Detect which cell encompasses the target text, then output its (x, y) center coordinate. 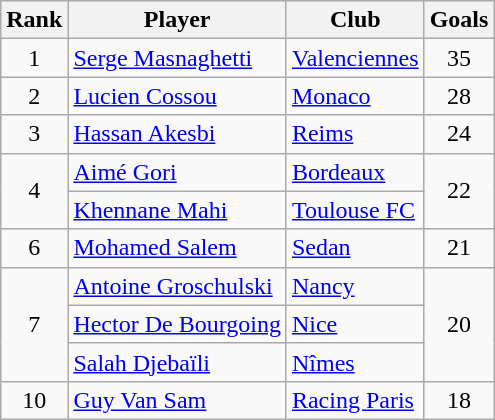
Rank (34, 20)
Hassan Akesbi (178, 134)
24 (459, 134)
Hector De Bourgoing (178, 324)
Mohamed Salem (178, 248)
4 (34, 191)
Nîmes (355, 362)
10 (34, 400)
Nice (355, 324)
Sedan (355, 248)
Reims (355, 134)
Club (355, 20)
Valenciennes (355, 58)
1 (34, 58)
28 (459, 96)
Lucien Cossou (178, 96)
21 (459, 248)
Khennane Mahi (178, 210)
22 (459, 191)
Player (178, 20)
Guy Van Sam (178, 400)
2 (34, 96)
Bordeaux (355, 172)
Racing Paris (355, 400)
18 (459, 400)
Toulouse FC (355, 210)
7 (34, 324)
Nancy (355, 286)
3 (34, 134)
20 (459, 324)
Serge Masnaghetti (178, 58)
6 (34, 248)
Aimé Gori (178, 172)
Goals (459, 20)
Antoine Groschulski (178, 286)
Salah Djebaïli (178, 362)
35 (459, 58)
Monaco (355, 96)
